Extract the [X, Y] coordinate from the center of the cell holding the provided text.  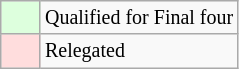
Relegated [139, 52]
Qualified for Final four [139, 18]
